Determine the [X, Y] coordinate at the center of the cell enclosing the given text.  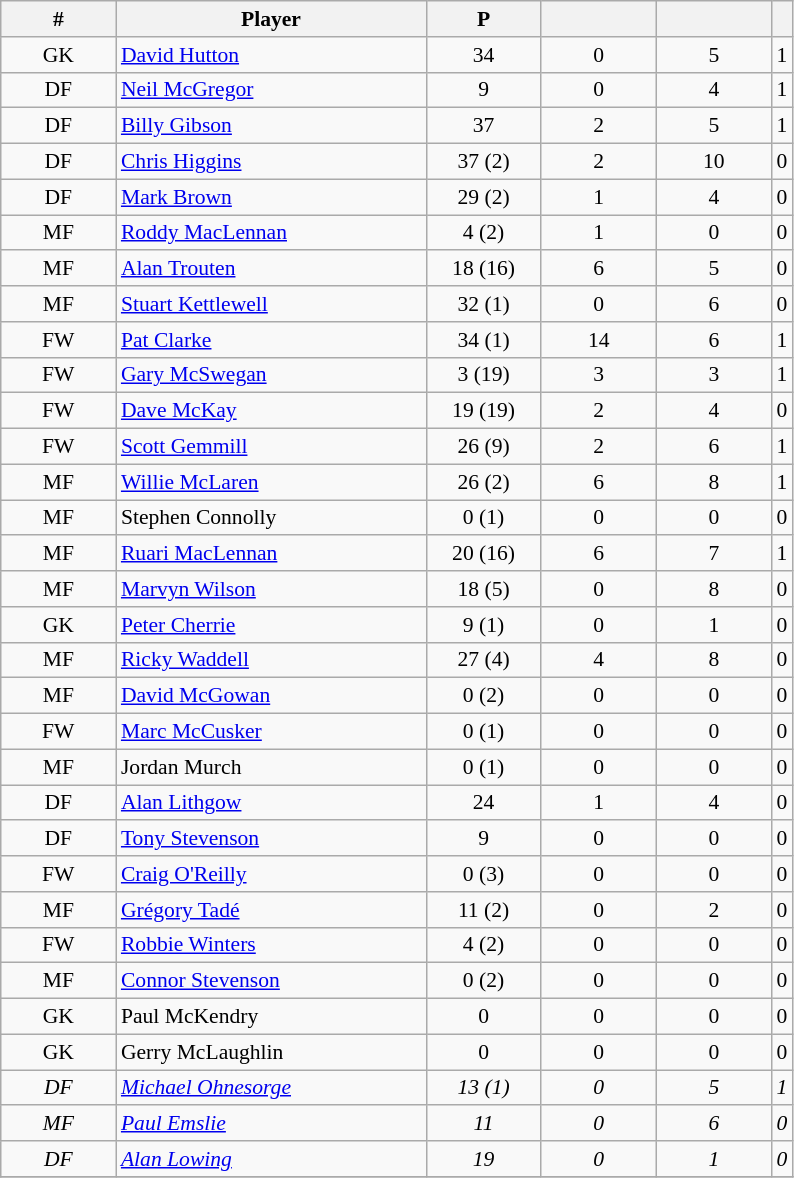
Marc McCusker [271, 732]
Alan Lowing [271, 1159]
David McGowan [271, 696]
Gerry McLaughlin [271, 1052]
Gary McSwegan [271, 375]
Robbie Winters [271, 945]
Player [271, 19]
Peter Cherrie [271, 625]
# [58, 19]
Willie McLaren [271, 482]
Dave McKay [271, 411]
Stephen Connolly [271, 518]
Alan Trouten [271, 269]
Paul McKendry [271, 1017]
32 (1) [484, 304]
29 (2) [484, 197]
13 (1) [484, 1088]
18 (5) [484, 589]
37 (2) [484, 162]
37 [484, 126]
Jordan Murch [271, 767]
P [484, 19]
3 (19) [484, 375]
10 [714, 162]
Ruari MacLennan [271, 554]
18 (16) [484, 269]
Tony Stevenson [271, 839]
0 (3) [484, 874]
Ricky Waddell [271, 660]
Alan Lithgow [271, 803]
26 (9) [484, 447]
Michael Ohnesorge [271, 1088]
Billy Gibson [271, 126]
David Hutton [271, 55]
Chris Higgins [271, 162]
19 [484, 1159]
Pat Clarke [271, 340]
9 (1) [484, 625]
Grégory Tadé [271, 910]
34 [484, 55]
Paul Emslie [271, 1124]
Scott Gemmill [271, 447]
Mark Brown [271, 197]
Neil McGregor [271, 90]
Connor Stevenson [271, 981]
11 (2) [484, 910]
27 (4) [484, 660]
19 (19) [484, 411]
34 (1) [484, 340]
7 [714, 554]
14 [598, 340]
Craig O'Reilly [271, 874]
24 [484, 803]
Marvyn Wilson [271, 589]
Roddy MacLennan [271, 233]
26 (2) [484, 482]
Stuart Kettlewell [271, 304]
20 (16) [484, 554]
11 [484, 1124]
